From the cell containing the given text, extract its center point as (X, Y) coordinate. 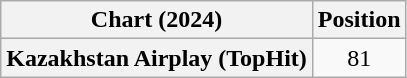
Chart (2024) (157, 20)
Kazakhstan Airplay (TopHit) (157, 58)
81 (359, 58)
Position (359, 20)
